Provide the (X, Y) coordinate of the cell's center where the given text is located.  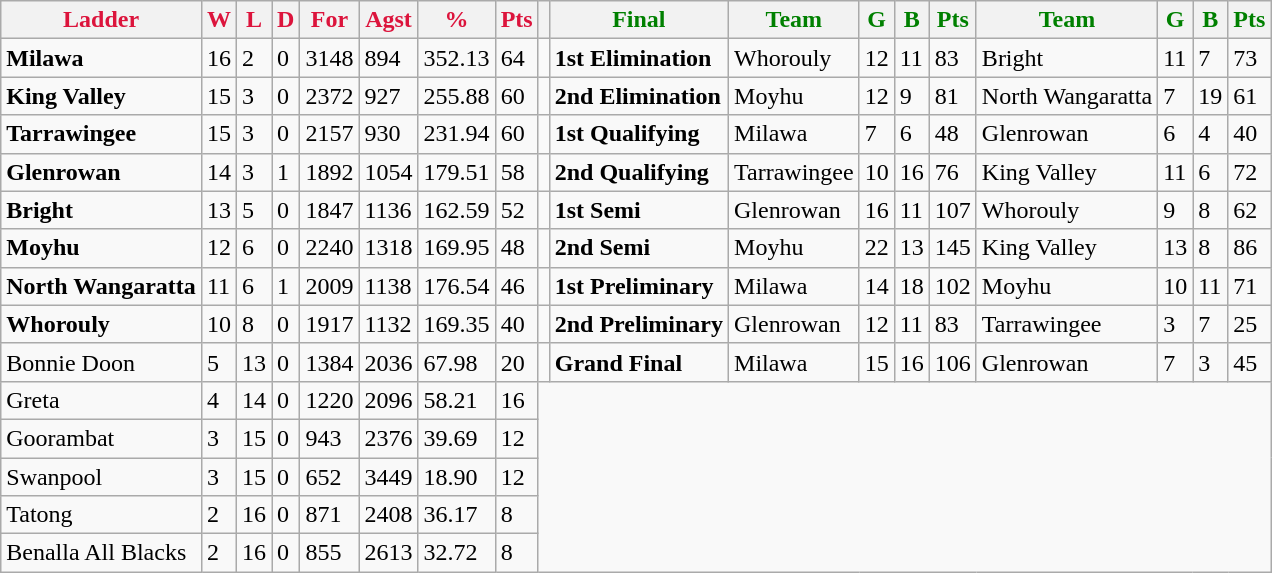
169.95 (456, 248)
86 (1250, 248)
231.94 (456, 134)
20 (516, 362)
Bonnie Doon (102, 362)
76 (952, 172)
1384 (330, 362)
3148 (330, 58)
36.17 (456, 515)
L (254, 20)
162.59 (456, 210)
22 (876, 248)
W (218, 20)
64 (516, 58)
2372 (330, 96)
176.54 (456, 286)
871 (330, 515)
2240 (330, 248)
3449 (388, 477)
107 (952, 210)
Ladder (102, 20)
1917 (330, 324)
1st Qualifying (638, 134)
18 (912, 286)
1892 (330, 172)
1054 (388, 172)
72 (1250, 172)
145 (952, 248)
D (286, 20)
2376 (388, 438)
18.90 (456, 477)
Greta (102, 400)
1st Preliminary (638, 286)
Goorambat (102, 438)
2096 (388, 400)
71 (1250, 286)
2nd Preliminary (638, 324)
102 (952, 286)
19 (1210, 96)
1st Elimination (638, 58)
2nd Semi (638, 248)
2613 (388, 553)
25 (1250, 324)
894 (388, 58)
39.69 (456, 438)
81 (952, 96)
Grand Final (638, 362)
106 (952, 362)
927 (388, 96)
For (330, 20)
1138 (388, 286)
1136 (388, 210)
169.35 (456, 324)
1318 (388, 248)
67.98 (456, 362)
Agst (388, 20)
930 (388, 134)
Final (638, 20)
Tatong (102, 515)
652 (330, 477)
62 (1250, 210)
855 (330, 553)
352.13 (456, 58)
2036 (388, 362)
73 (1250, 58)
179.51 (456, 172)
2408 (388, 515)
1132 (388, 324)
32.72 (456, 553)
Swanpool (102, 477)
46 (516, 286)
943 (330, 438)
1220 (330, 400)
45 (1250, 362)
52 (516, 210)
2nd Qualifying (638, 172)
61 (1250, 96)
255.88 (456, 96)
2009 (330, 286)
2nd Elimination (638, 96)
Benalla All Blacks (102, 553)
1847 (330, 210)
58.21 (456, 400)
1st Semi (638, 210)
2157 (330, 134)
% (456, 20)
58 (516, 172)
